Extract the (X, Y) coordinate from the center of the cell holding the provided text.  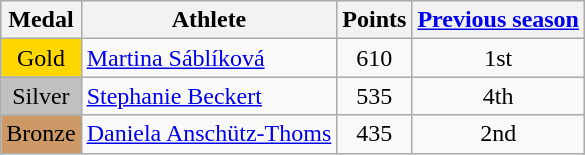
535 (374, 96)
435 (374, 134)
Stephanie Beckert (209, 96)
Previous season (498, 20)
Daniela Anschütz-Thoms (209, 134)
610 (374, 58)
Medal (41, 20)
Silver (41, 96)
Points (374, 20)
1st (498, 58)
Athlete (209, 20)
Bronze (41, 134)
Martina Sáblíková (209, 58)
2nd (498, 134)
4th (498, 96)
Gold (41, 58)
